Output the [x, y] coordinate of the center of the cell containing the given text.  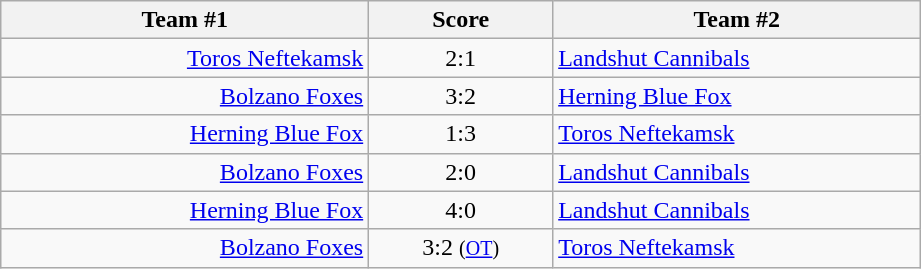
Team #1 [185, 20]
1:3 [461, 134]
Team #2 [737, 20]
3:2 (OT) [461, 248]
Score [461, 20]
2:1 [461, 58]
2:0 [461, 172]
3:2 [461, 96]
4:0 [461, 210]
